Scan for the cell matching the given text and deliver its [X, Y] coordinate at center. 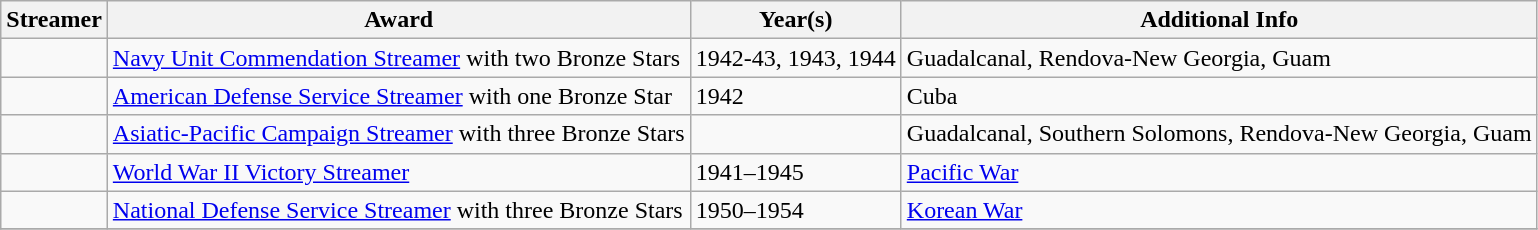
1942-43, 1943, 1944 [796, 58]
Pacific War [1219, 172]
Guadalcanal, Rendova-New Georgia, Guam [1219, 58]
Award [398, 20]
World War II Victory Streamer [398, 172]
Streamer [54, 20]
1942 [796, 96]
Navy Unit Commendation Streamer with two Bronze Stars [398, 58]
Asiatic-Pacific Campaign Streamer with three Bronze Stars [398, 134]
Cuba [1219, 96]
American Defense Service Streamer with one Bronze Star [398, 96]
1941–1945 [796, 172]
Additional Info [1219, 20]
Korean War [1219, 210]
1950–1954 [796, 210]
Guadalcanal, Southern Solomons, Rendova-New Georgia, Guam [1219, 134]
National Defense Service Streamer with three Bronze Stars [398, 210]
Year(s) [796, 20]
